Detect which cell encompasses the target text, then output its [x, y] center coordinate. 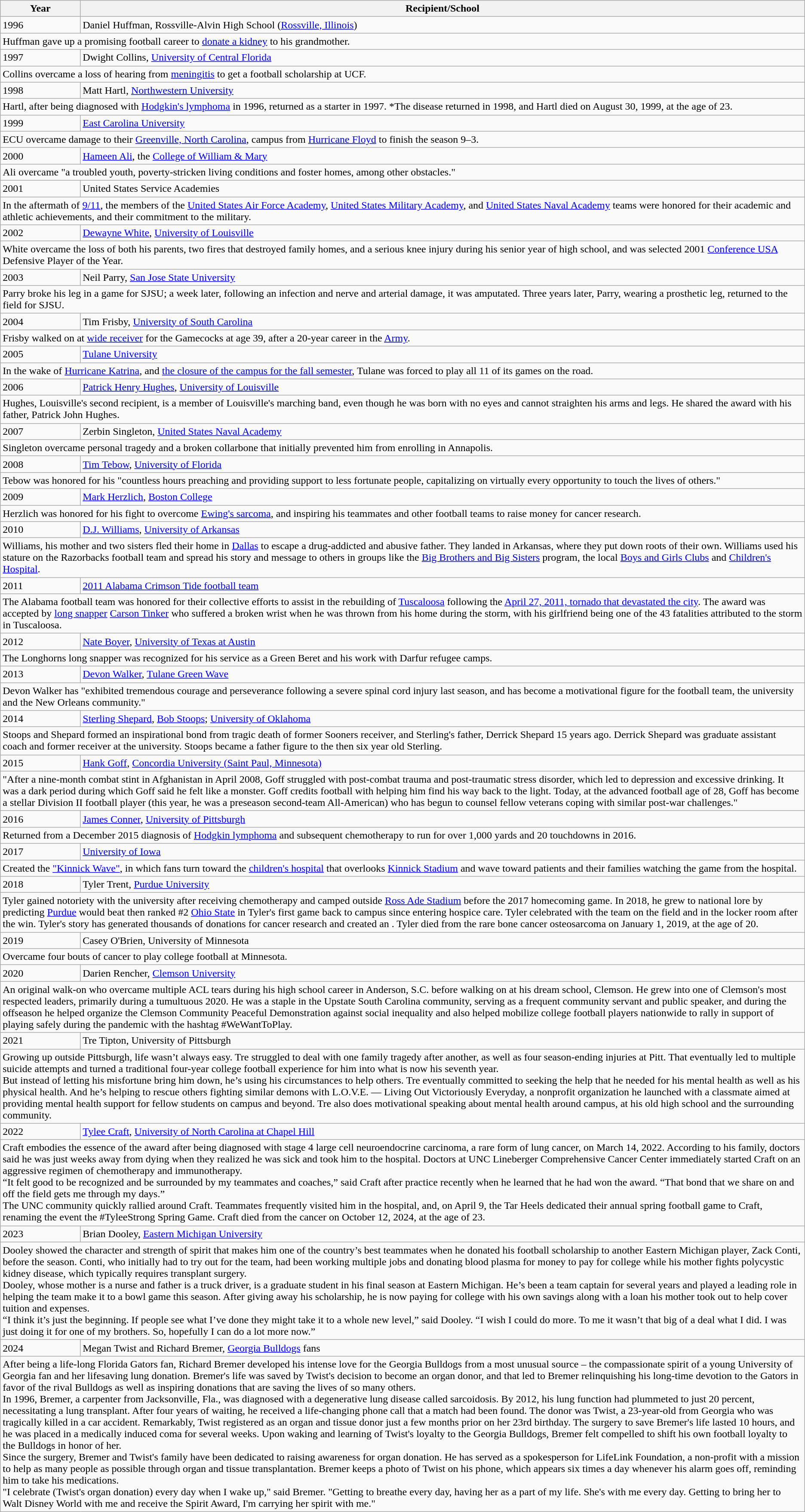
2001 [40, 188]
Matt Hartl, Northwestern University [442, 90]
2014 [40, 719]
1998 [40, 90]
1997 [40, 58]
Nate Boyer, University of Texas at Austin [442, 642]
Recipient/School [442, 9]
Zerbin Singleton, United States Naval Academy [442, 431]
2018 [40, 885]
2004 [40, 322]
Tulane University [442, 354]
2017 [40, 851]
Dwight Collins, University of Central Florida [442, 58]
2000 [40, 156]
2019 [40, 940]
Dewayne White, University of Louisville [442, 233]
Tyler Trent, Purdue University [442, 885]
Hank Goff, Concordia University (Saint Paul, Minnesota) [442, 763]
Ali overcame "a troubled youth, poverty-stricken living conditions and foster homes, among other obstacles." [402, 172]
Daniel Huffman, Rossville-Alvin High School (Rossville, Illinois) [442, 25]
2008 [40, 464]
The Longhorns long snapper was recognized for his service as a Green Beret and his work with Darfur refugee camps. [402, 658]
Mark Herzlich, Boston College [442, 497]
2002 [40, 233]
Casey O'Brien, University of Minnesota [442, 940]
Collins overcame a loss of hearing from meningitis to get a football scholarship at UCF. [402, 74]
2016 [40, 819]
Hameen Ali, the College of William & Mary [442, 156]
2012 [40, 642]
Returned from a December 2015 diagnosis of Hodgkin lymphoma and subsequent chemotherapy to run for over 1,000 yards and 20 touchdowns in 2016. [402, 835]
Darien Rencher, Clemson University [442, 973]
2020 [40, 973]
D.J. Williams, University of Arkansas [442, 530]
2015 [40, 763]
2022 [40, 1131]
Singleton overcame personal tragedy and a broken collarbone that initially prevented him from enrolling in Annapolis. [402, 448]
Tim Frisby, University of South Carolina [442, 322]
2009 [40, 497]
2013 [40, 674]
Overcame four bouts of cancer to play college football at Minnesota. [402, 957]
Huffman gave up a promising football career to donate a kidney to his grandmother. [402, 41]
Devon Walker, Tulane Green Wave [442, 674]
In the wake of Hurricane Katrina, and the closure of the campus for the fall semester, Tulane was forced to play all 11 of its games on the road. [402, 371]
Year [40, 9]
2011 [40, 586]
2024 [40, 1348]
James Conner, University of Pittsburgh [442, 819]
2003 [40, 277]
1996 [40, 25]
Tre Tipton, University of Pittsburgh [442, 1041]
2011 Alabama Crimson Tide football team [442, 586]
2006 [40, 387]
Frisby walked on at wide receiver for the Gamecocks at age 39, after a 20-year career in the Army. [402, 338]
East Carolina University [442, 123]
2023 [40, 1234]
Brian Dooley, Eastern Michigan University [442, 1234]
Sterling Shepard, Bob Stoops; University of Oklahoma [442, 719]
1999 [40, 123]
Tylee Craft, University of North Carolina at Chapel Hill [442, 1131]
2007 [40, 431]
2021 [40, 1041]
Megan Twist and Richard Bremer, Georgia Bulldogs fans [442, 1348]
2005 [40, 354]
United States Service Academies [442, 188]
Neil Parry, San Jose State University [442, 277]
University of Iowa [442, 851]
Tim Tebow, University of Florida [442, 464]
ECU overcame damage to their Greenville, North Carolina, campus from Hurricane Floyd to finish the season 9–3. [402, 139]
Patrick Henry Hughes, University of Louisville [442, 387]
2010 [40, 530]
